For the text-containing cell, return its midpoint in [X, Y] coordinate format. 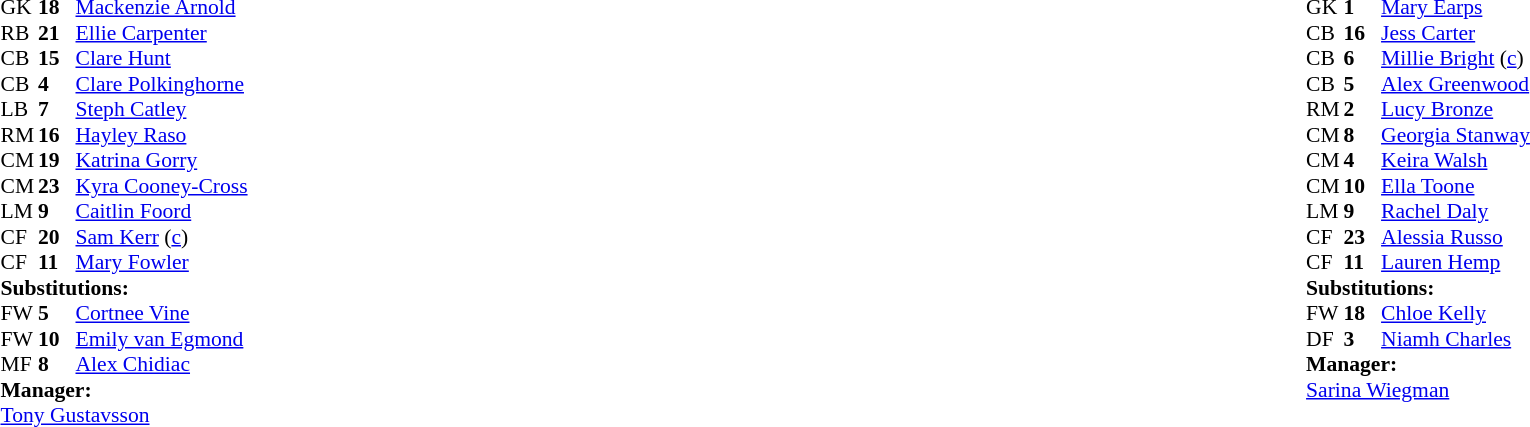
Millie Bright (c) [1456, 59]
Clare Hunt [162, 59]
2 [1363, 109]
18 [1363, 313]
20 [57, 237]
21 [57, 33]
Alex Chidiac [162, 365]
Steph Catley [162, 109]
Lucy Bronze [1456, 109]
Caitlin Foord [162, 211]
Chloe Kelly [1456, 313]
Sam Kerr (c) [162, 237]
Keira Walsh [1456, 161]
6 [1363, 59]
Hayley Raso [162, 135]
3 [1363, 339]
Clare Polkinghorne [162, 84]
Ella Toone [1456, 186]
Niamh Charles [1456, 339]
Emily van Egmond [162, 339]
Rachel Daly [1456, 211]
Ellie Carpenter [162, 33]
15 [57, 59]
DF [1325, 339]
Georgia Stanway [1456, 135]
Lauren Hemp [1456, 263]
LB [19, 109]
7 [57, 109]
Cortnee Vine [162, 313]
19 [57, 161]
RB [19, 33]
Jess Carter [1456, 33]
Kyra Cooney-Cross [162, 186]
Mary Fowler [162, 263]
Sarina Wiegman [1418, 390]
Alex Greenwood [1456, 84]
Alessia Russo [1456, 237]
Katrina Gorry [162, 161]
MF [19, 365]
